Return [x, y] of the center of cell containing provided text 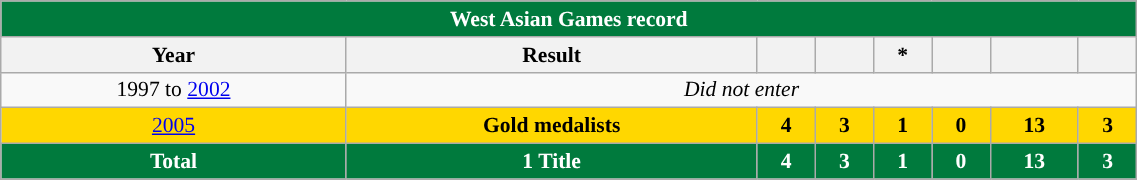
West Asian Games record [569, 19]
* [903, 55]
1 Title [552, 162]
2005 [174, 126]
Year [174, 55]
Gold medalists [552, 126]
Total [174, 162]
Result [552, 55]
1997 to 2002 [174, 90]
Did not enter [742, 90]
